Identify which cell holds the provided text, then report its (X, Y) central coordinate. 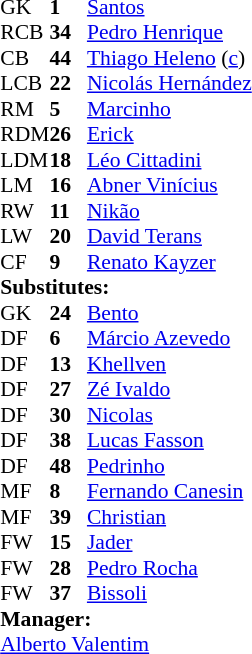
48 (68, 466)
30 (68, 415)
Nicolas (170, 415)
27 (68, 389)
LM (24, 185)
Bento (170, 313)
15 (68, 543)
Abner Vinícius (170, 185)
Jader (170, 543)
Lucas Fasson (170, 441)
Pedro Henrique (170, 33)
24 (68, 313)
22 (68, 83)
Marcinho (170, 109)
Substitutes: (126, 287)
RCB (24, 33)
Zé Ivaldo (170, 389)
LCB (24, 83)
5 (68, 109)
13 (68, 364)
9 (68, 262)
38 (68, 441)
Nikão (170, 211)
20 (68, 237)
Pedrinho (170, 466)
Renato Kayzer (170, 262)
GK (24, 313)
RW (24, 211)
Léo Cittadini (170, 160)
LDM (24, 160)
RDM (24, 135)
39 (68, 517)
Thiago Heleno (c) (170, 58)
Nicolás Hernández (170, 83)
18 (68, 160)
26 (68, 135)
Christian (170, 517)
CF (24, 262)
Pedro Rocha (170, 568)
16 (68, 185)
28 (68, 568)
11 (68, 211)
Manager: (126, 619)
6 (68, 339)
34 (68, 33)
LW (24, 237)
Fernando Canesin (170, 491)
44 (68, 58)
8 (68, 491)
Bissoli (170, 593)
37 (68, 593)
CB (24, 58)
David Terans (170, 237)
Khellven (170, 364)
RM (24, 109)
Márcio Azevedo (170, 339)
Erick (170, 135)
